Detect which cell encompasses the target text, then output its [x, y] center coordinate. 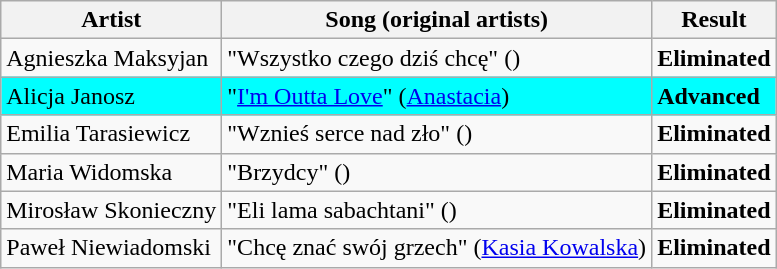
"Wznieś serce nad zło" () [437, 134]
Agnieszka Maksyjan [112, 58]
Advanced [714, 96]
Mirosław Skonieczny [112, 210]
"Chcę znać swój grzech" (Kasia Kowalska) [437, 248]
Maria Widomska [112, 172]
"Brzydcy" () [437, 172]
Song (original artists) [437, 20]
Artist [112, 20]
"Eli lama sabachtani" () [437, 210]
Emilia Tarasiewicz [112, 134]
Result [714, 20]
Alicja Janosz [112, 96]
"I'm Outta Love" (Anastacia) [437, 96]
"Wszystko czego dziś chcę" () [437, 58]
Paweł Niewiadomski [112, 248]
